Return the (x, y) coordinate for the center point of the cell that contains the specified text.  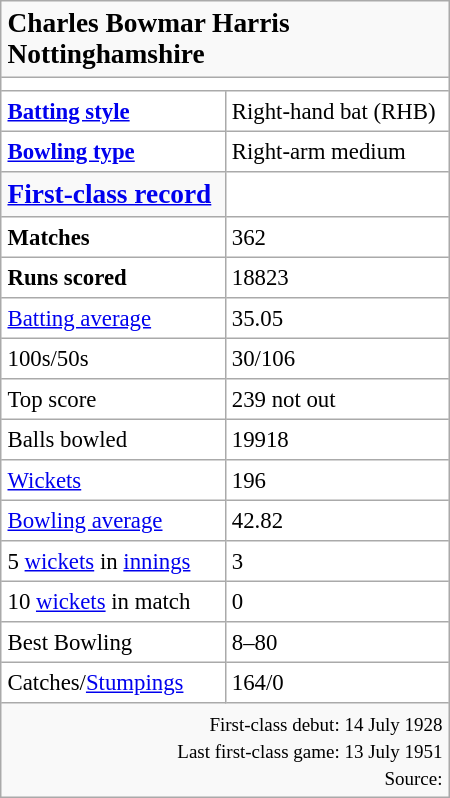
Runs scored (113, 277)
100s/50s (113, 358)
First-class debut: 14 July 1928Last first-class game: 13 July 1951Source: (225, 750)
Right-arm medium (337, 151)
Batting average (113, 318)
239 not out (337, 399)
First-class record (113, 194)
35.05 (337, 318)
Charles Bowmar HarrisNottinghamshire (225, 39)
18823 (337, 277)
164/0 (337, 682)
Matches (113, 237)
0 (337, 601)
362 (337, 237)
3 (337, 561)
Top score (113, 399)
Catches/Stumpings (113, 682)
Right-hand bat (RHB) (337, 111)
Wickets (113, 480)
Bowling average (113, 520)
Batting style (113, 111)
196 (337, 480)
Bowling type (113, 151)
30/106 (337, 358)
8–80 (337, 642)
Balls bowled (113, 439)
5 wickets in innings (113, 561)
10 wickets in match (113, 601)
42.82 (337, 520)
Best Bowling (113, 642)
19918 (337, 439)
